Capture the cell that displays the provided text and extract its [X, Y] central coordinate. 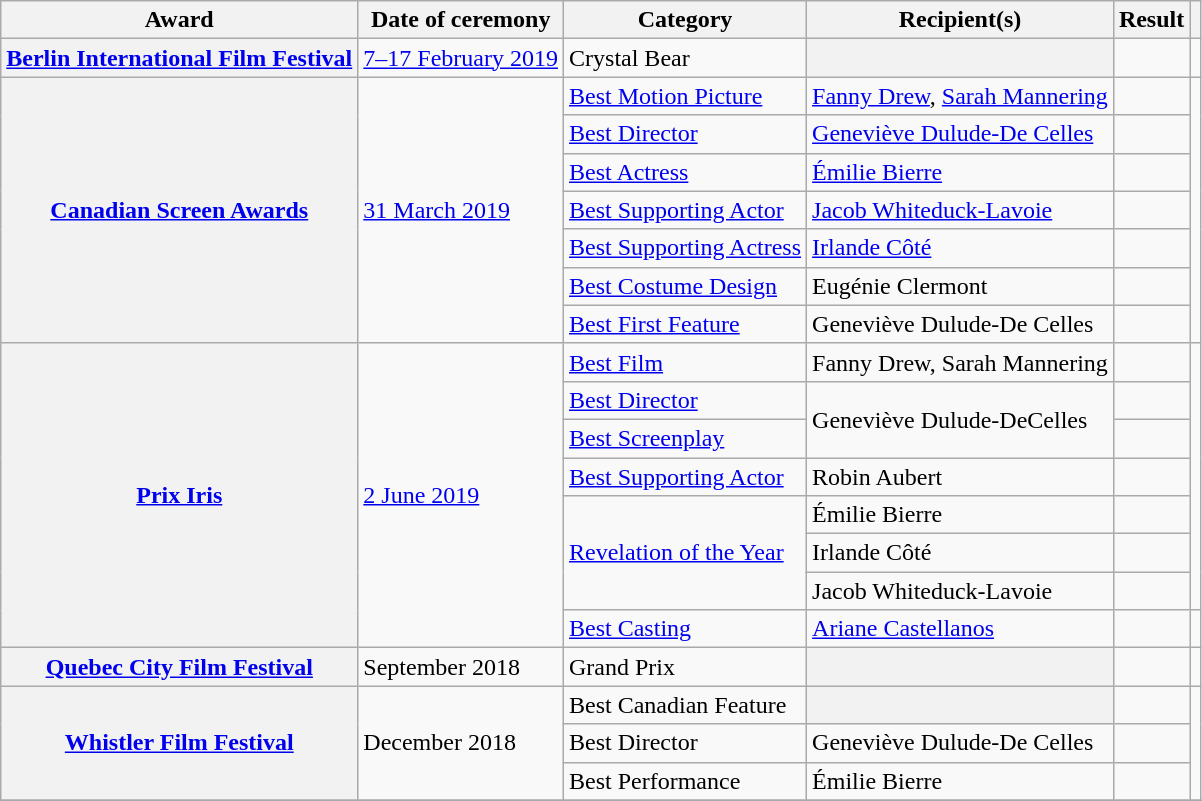
7–17 February 2019 [461, 58]
Best First Feature [686, 324]
Recipient(s) [960, 20]
Best Canadian Feature [686, 705]
Berlin International Film Festival [180, 58]
Best Actress [686, 172]
2 June 2019 [461, 495]
Eugénie Clermont [960, 286]
31 March 2019 [461, 210]
Best Supporting Actress [686, 248]
Best Casting [686, 629]
Best Film [686, 362]
Award [180, 20]
Grand Prix [686, 667]
Result [1151, 20]
Quebec City Film Festival [180, 667]
Best Costume Design [686, 286]
Prix Iris [180, 495]
Date of ceremony [461, 20]
Best Motion Picture [686, 96]
September 2018 [461, 667]
Category [686, 20]
Revelation of the Year [686, 553]
Canadian Screen Awards [180, 210]
Robin Aubert [960, 477]
Best Screenplay [686, 438]
December 2018 [461, 743]
Ariane Castellanos [960, 629]
Crystal Bear [686, 58]
Geneviève Dulude-DeCelles [960, 419]
Best Performance [686, 781]
Whistler Film Festival [180, 743]
